Determine the (x, y) coordinate at the center of the cell enclosing the given text.  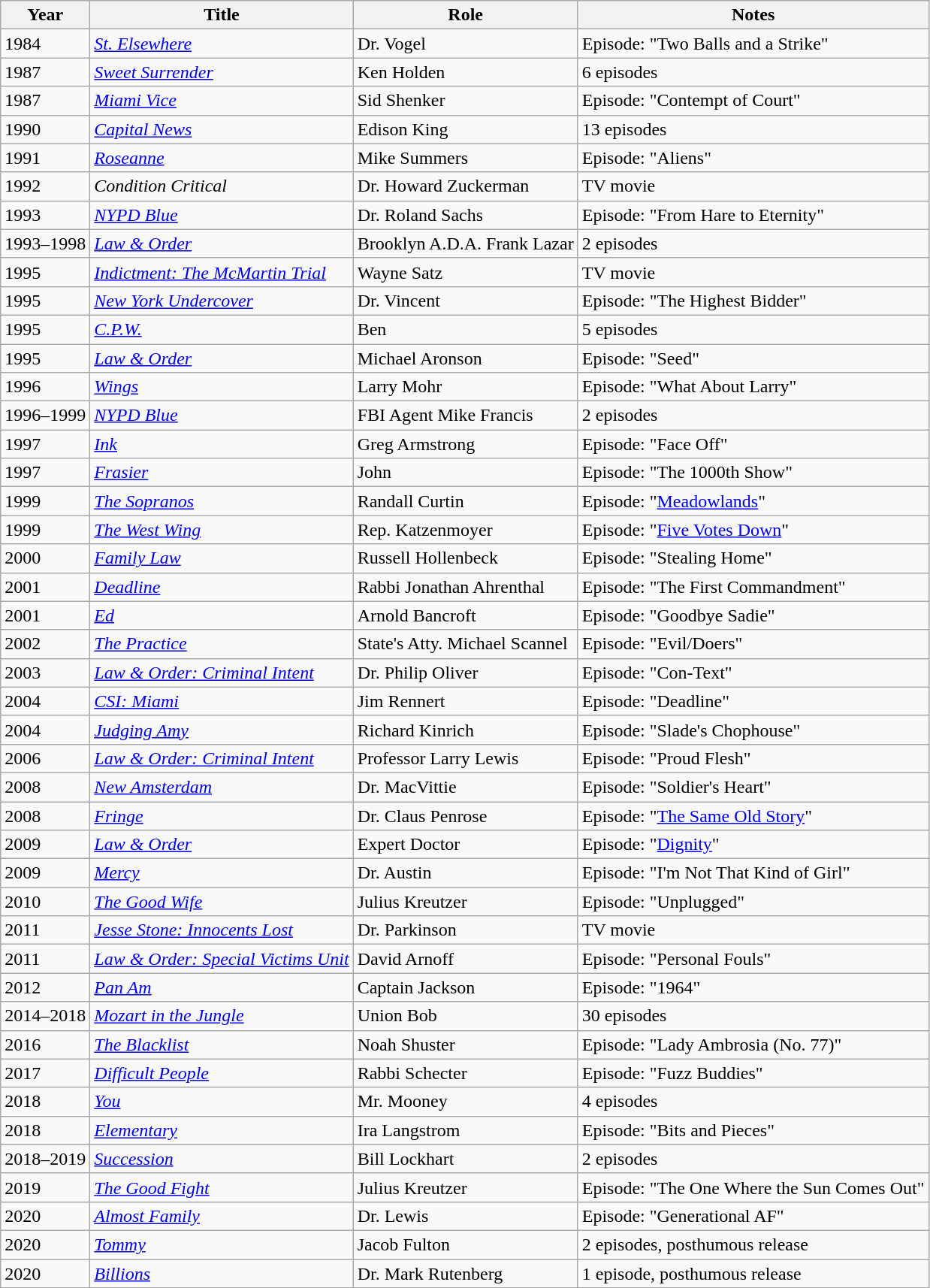
Larry Mohr (466, 387)
Episode: "The One Where the Sun Comes Out" (753, 1187)
Capital News (222, 129)
Sweet Surrender (222, 72)
2019 (45, 1187)
John (466, 473)
Rep. Katzenmoyer (466, 530)
CSI: Miami (222, 701)
Russell Hollenbeck (466, 558)
Pan Am (222, 987)
Edison King (466, 129)
Episode: "Seed" (753, 358)
Episode: "Dignity" (753, 845)
Episode: "1964" (753, 987)
Episode: "Bits and Pieces" (753, 1130)
5 episodes (753, 329)
Difficult People (222, 1073)
Union Bob (466, 1016)
Episode: "Personal Fouls" (753, 959)
Frasier (222, 473)
Mike Summers (466, 158)
2016 (45, 1045)
2014–2018 (45, 1016)
Episode: "Unplugged" (753, 902)
Episode: "The First Commandment" (753, 587)
Richard Kinrich (466, 730)
The Blacklist (222, 1045)
FBI Agent Mike Francis (466, 416)
1996–1999 (45, 416)
Mercy (222, 873)
Roseanne (222, 158)
Rabbi Jonathan Ahrenthal (466, 587)
Dr. Lewis (466, 1216)
1992 (45, 186)
Dr. Claus Penrose (466, 815)
2 episodes, posthumous release (753, 1244)
Miami Vice (222, 101)
2018–2019 (45, 1159)
The Good Wife (222, 902)
2012 (45, 987)
Mozart in the Jungle (222, 1016)
Episode: "Soldier's Heart" (753, 787)
Episode: "Two Balls and a Strike" (753, 44)
Ira Langstrom (466, 1130)
2010 (45, 902)
1990 (45, 129)
Episode: "What About Larry" (753, 387)
Ed (222, 615)
Judging Amy (222, 730)
Jacob Fulton (466, 1244)
Noah Shuster (466, 1045)
1993 (45, 215)
2002 (45, 644)
Rabbi Schecter (466, 1073)
Tommy (222, 1244)
Wings (222, 387)
Episode: "Generational AF" (753, 1216)
Dr. Austin (466, 873)
Jim Rennert (466, 701)
Greg Armstrong (466, 444)
Dr. Vogel (466, 44)
Episode: "Stealing Home" (753, 558)
Sid Shenker (466, 101)
2006 (45, 758)
Family Law (222, 558)
2017 (45, 1073)
New Amsterdam (222, 787)
Mr. Mooney (466, 1102)
St. Elsewhere (222, 44)
Episode: "Five Votes Down" (753, 530)
Dr. Vincent (466, 301)
Professor Larry Lewis (466, 758)
1984 (45, 44)
Dr. Philip Oliver (466, 673)
13 episodes (753, 129)
Episode: "Con-Text" (753, 673)
1991 (45, 158)
New York Undercover (222, 301)
The Practice (222, 644)
Episode: "Evil/Doers" (753, 644)
Episode: "Face Off" (753, 444)
Episode: "Meadowlands" (753, 501)
6 episodes (753, 72)
Dr. MacVittie (466, 787)
1993–1998 (45, 243)
30 episodes (753, 1016)
Title (222, 15)
Episode: "I'm Not That Kind of Girl" (753, 873)
Episode: "Contempt of Court" (753, 101)
Arnold Bancroft (466, 615)
The West Wing (222, 530)
Law & Order: Special Victims Unit (222, 959)
Billions (222, 1274)
You (222, 1102)
Dr. Howard Zuckerman (466, 186)
Indictment: The McMartin Trial (222, 272)
Notes (753, 15)
Expert Doctor (466, 845)
Brooklyn A.D.A. Frank Lazar (466, 243)
C.P.W. (222, 329)
2003 (45, 673)
Wayne Satz (466, 272)
2000 (45, 558)
Jesse Stone: Innocents Lost (222, 930)
Episode: "Deadline" (753, 701)
Captain Jackson (466, 987)
Episode: "The 1000th Show" (753, 473)
The Sopranos (222, 501)
Condition Critical (222, 186)
Episode: "Slade's Chophouse" (753, 730)
Succession (222, 1159)
1996 (45, 387)
Role (466, 15)
Episode: "Fuzz Buddies" (753, 1073)
Episode: "Aliens" (753, 158)
Episode: "From Hare to Eternity" (753, 215)
Ken Holden (466, 72)
Dr. Parkinson (466, 930)
Almost Family (222, 1216)
Bill Lockhart (466, 1159)
Fringe (222, 815)
Episode: "The Same Old Story" (753, 815)
Episode: "The Highest Bidder" (753, 301)
4 episodes (753, 1102)
Elementary (222, 1130)
Ben (466, 329)
Ink (222, 444)
The Good Fight (222, 1187)
David Arnoff (466, 959)
State's Atty. Michael Scannel (466, 644)
Randall Curtin (466, 501)
Episode: "Lady Ambrosia (No. 77)" (753, 1045)
Episode: "Goodbye Sadie" (753, 615)
Michael Aronson (466, 358)
1 episode, posthumous release (753, 1274)
Dr. Roland Sachs (466, 215)
Deadline (222, 587)
Year (45, 15)
Dr. Mark Rutenberg (466, 1274)
Episode: "Proud Flesh" (753, 758)
